Return the (x, y) coordinate for the center point of the cell that contains the specified text.  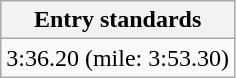
Entry standards (118, 20)
3:36.20 (mile: 3:53.30) (118, 58)
